Detect which cell encompasses the target text, then output its (X, Y) center coordinate. 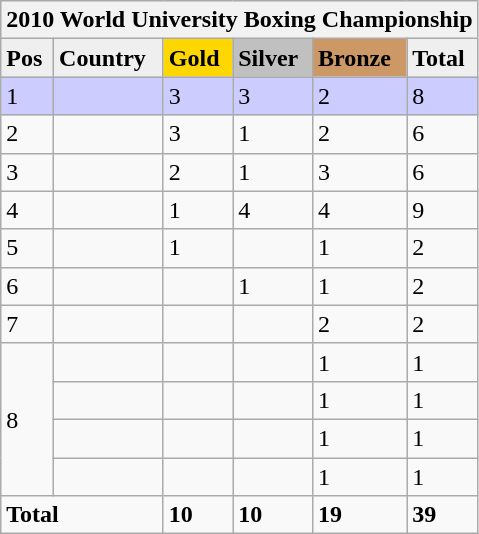
Pos (28, 58)
39 (442, 515)
Bronze (359, 58)
7 (28, 324)
5 (28, 248)
Silver (273, 58)
19 (359, 515)
Gold (198, 58)
Country (109, 58)
2010 World University Boxing Championship (240, 20)
9 (442, 210)
